Locate the cell with the specified text and output its [x, y] center coordinate. 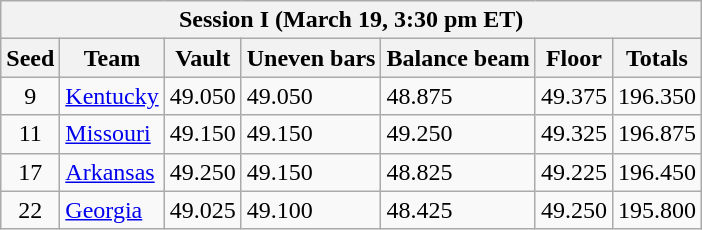
11 [30, 134]
48.425 [458, 210]
Session I (March 19, 3:30 pm ET) [352, 20]
Georgia [112, 210]
Team [112, 58]
48.875 [458, 96]
49.325 [574, 134]
195.800 [656, 210]
196.875 [656, 134]
Seed [30, 58]
48.825 [458, 172]
Missouri [112, 134]
Totals [656, 58]
Kentucky [112, 96]
196.450 [656, 172]
196.350 [656, 96]
Uneven bars [311, 58]
17 [30, 172]
49.375 [574, 96]
Balance beam [458, 58]
22 [30, 210]
Floor [574, 58]
49.225 [574, 172]
49.025 [202, 210]
Arkansas [112, 172]
9 [30, 96]
Vault [202, 58]
49.100 [311, 210]
